Search for the cell housing the specified text and yield its (X, Y) center coordinate. 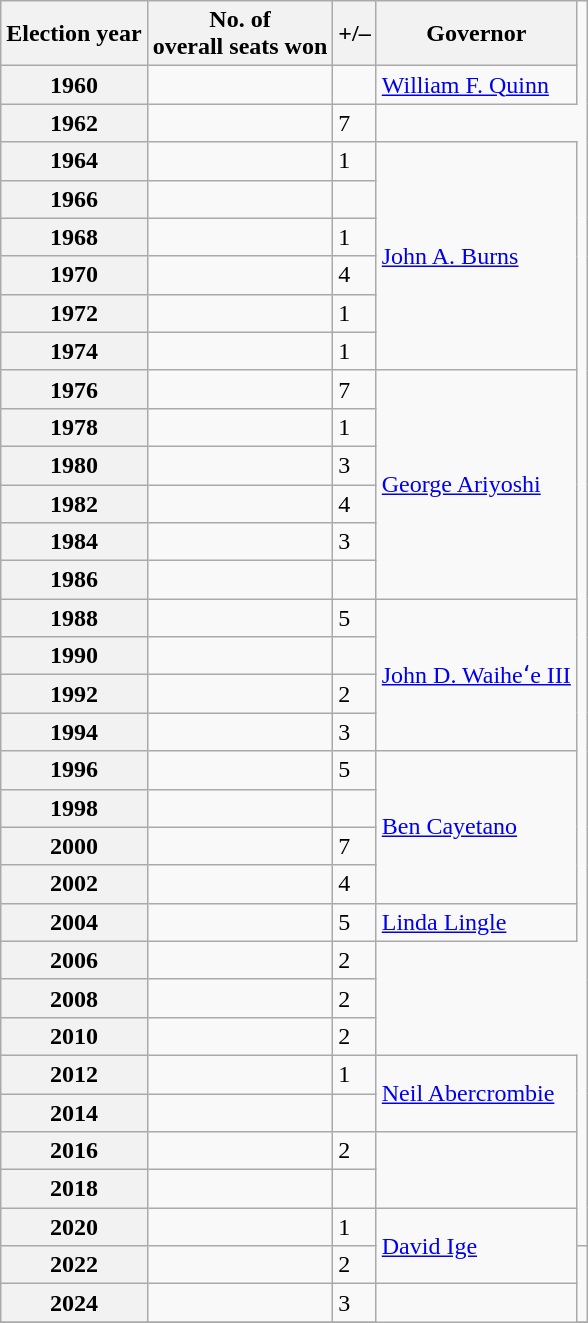
1974 (74, 351)
Neil Abercrombie (476, 1093)
2020 (74, 1227)
1976 (74, 389)
1966 (74, 199)
Ben Cayetano (476, 827)
2008 (74, 998)
2024 (74, 1303)
No. ofoverall seats won (240, 34)
1984 (74, 542)
William F. Quinn (476, 85)
John D. Waiheʻe III (476, 675)
1990 (74, 656)
Linda Lingle (476, 922)
2022 (74, 1265)
1978 (74, 427)
1982 (74, 503)
1964 (74, 161)
George Ariyoshi (476, 484)
1962 (74, 123)
2010 (74, 1036)
1972 (74, 313)
John A. Burns (476, 256)
2004 (74, 922)
2002 (74, 884)
2012 (74, 1074)
2014 (74, 1113)
1960 (74, 85)
+/– (354, 34)
1980 (74, 465)
2000 (74, 846)
Election year (74, 34)
1998 (74, 808)
Governor (476, 34)
1968 (74, 237)
David Ige (476, 1246)
2016 (74, 1151)
1988 (74, 618)
1996 (74, 770)
2018 (74, 1189)
1970 (74, 275)
1994 (74, 732)
1992 (74, 694)
1986 (74, 580)
2006 (74, 960)
